Return the [X, Y] coordinate for the center point of the cell that contains the specified text.  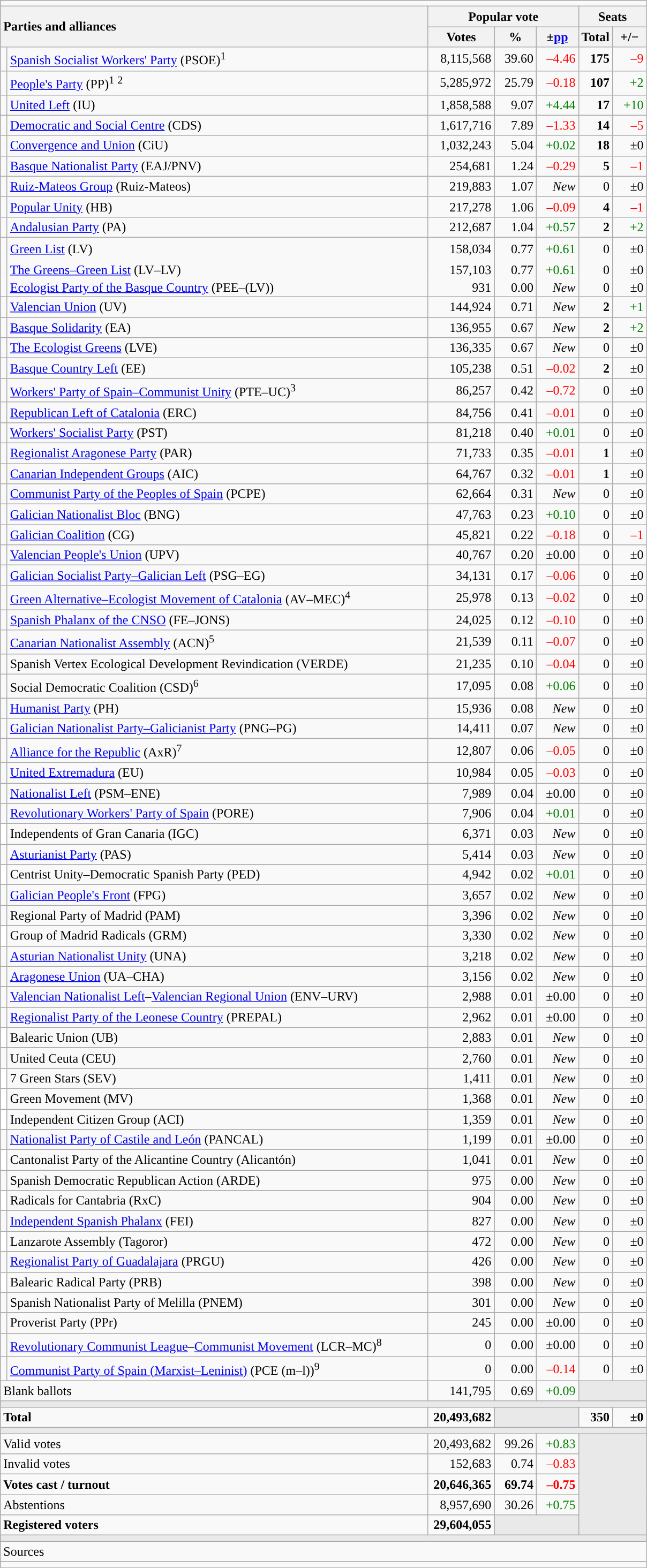
United Ceuta (CEU) [217, 1058]
Democratic and Social Centre (CDS) [217, 125]
3,330 [461, 936]
152,683 [461, 1464]
0.23 [515, 514]
2,883 [461, 1037]
Valencian Union (UV) [217, 307]
1.07 [515, 186]
1,617,716 [461, 125]
Asturian Nationalist Unity (UNA) [217, 956]
–0.05 [557, 751]
Cantonalist Party of the Alicantine Country (Alicantón) [217, 1160]
1.04 [515, 227]
0.69 [515, 1391]
–9 [630, 59]
Spanish Democratic Republican Action (ARDE) [217, 1180]
0.40 [515, 433]
Basque Country Left (EE) [217, 368]
24,025 [461, 620]
4,942 [461, 875]
Revolutionary Communist League–Communist Movement (LCR–MC)8 [217, 1345]
–0.10 [557, 620]
Republican Left of Catalonia (ERC) [217, 412]
Balearic Union (UB) [217, 1037]
0.71 [515, 307]
+10 [630, 105]
Galician People's Front (FPG) [217, 895]
84,756 [461, 412]
8,957,690 [461, 1505]
254,681 [461, 166]
141,795 [461, 1391]
5.04 [515, 146]
45,821 [461, 535]
7,906 [461, 814]
Popular vote [503, 17]
Aragonese Union (UA–CHA) [217, 976]
–0.75 [557, 1484]
+4.44 [557, 105]
Popular Unity (HB) [217, 207]
–0.06 [557, 575]
Ecologist Party of the Basque Country (PEE–(LV)) [217, 287]
4 [596, 207]
7.89 [515, 125]
+0.02 [557, 146]
Blank ballots [214, 1391]
217,278 [461, 207]
21,235 [461, 664]
212,687 [461, 227]
Spanish Phalanx of the CNSO (FE–JONS) [217, 620]
Social Democratic Coalition (CSD)6 [217, 686]
Nationalist Left (PSM–ENE) [217, 793]
975 [461, 1180]
Regionalist Aragonese Party (PAR) [217, 453]
0.05 [515, 773]
5,414 [461, 854]
+0.75 [557, 1505]
Lanzarote Assembly (Tagoror) [217, 1241]
931 [461, 287]
2,760 [461, 1058]
Communist Party of Spain (Marxist–Leninist) (PCE (m–l))9 [217, 1369]
Alliance for the Republic (AxR)7 [217, 751]
Canarian Independent Groups (AIC) [217, 474]
64,767 [461, 474]
1,032,243 [461, 146]
1.06 [515, 207]
+0.06 [557, 686]
81,218 [461, 433]
–0.09 [557, 207]
12,807 [461, 751]
34,131 [461, 575]
144,924 [461, 307]
Galician Nationalist Bloc (BNG) [217, 514]
Convergence and Union (CiU) [217, 146]
% [515, 37]
Sources [323, 1551]
–4.46 [557, 59]
Votes [461, 37]
–5 [630, 125]
Registered voters [214, 1525]
0.13 [515, 597]
472 [461, 1241]
25.79 [515, 82]
Asturianist Party (PAS) [217, 854]
United Left (IU) [217, 105]
Seats [613, 17]
39.60 [515, 59]
136,955 [461, 328]
Galician Socialist Party–Galician Left (PSG–EG) [217, 575]
Nationalist Party of Castile and León (PANCAL) [217, 1140]
+0.10 [557, 514]
Spanish Socialist Workers' Party (PSOE)1 [217, 59]
157,103 [461, 270]
–1.33 [557, 125]
+0.57 [557, 227]
0.10 [515, 664]
0.11 [515, 642]
398 [461, 1282]
47,763 [461, 514]
14 [596, 125]
Group of Madrid Radicals (GRM) [217, 936]
3,156 [461, 976]
Independent Citizen Group (ACI) [217, 1119]
827 [461, 1221]
1,359 [461, 1119]
The Ecologist Greens (LVE) [217, 348]
Regionalist Party of the Leonese Country (PREPAL) [217, 1017]
+1 [630, 307]
9.07 [515, 105]
10,984 [461, 773]
Regionalist Party of Guadalajara (PRGU) [217, 1262]
0.06 [515, 751]
8,115,568 [461, 59]
5,285,972 [461, 82]
86,257 [461, 391]
Independents of Gran Canaria (IGC) [217, 834]
40,767 [461, 555]
Votes cast / turnout [214, 1484]
Green Alternative–Ecologist Movement of Catalonia (AV–MEC)4 [217, 597]
–0.14 [557, 1369]
–0.04 [557, 664]
Canarian Nationalist Assembly (ACN)5 [217, 642]
3,396 [461, 915]
6,371 [461, 834]
Centrist Unity–Democratic Spanish Party (PED) [217, 875]
Revolutionary Workers' Party of Spain (PORE) [217, 814]
1,199 [461, 1140]
Workers' Socialist Party (PST) [217, 433]
–0.83 [557, 1464]
0.17 [515, 575]
0.32 [515, 474]
17 [596, 105]
0.42 [515, 391]
0.07 [515, 729]
426 [461, 1262]
United Extremadura (EU) [217, 773]
1,041 [461, 1160]
Spanish Nationalist Party of Melilla (PNEM) [217, 1302]
21,539 [461, 642]
71,733 [461, 453]
Parties and alliances [214, 27]
Valid votes [214, 1444]
2,988 [461, 997]
7 Green Stars (SEV) [217, 1078]
3,657 [461, 895]
219,883 [461, 186]
–0.29 [557, 166]
904 [461, 1201]
Independent Spanish Phalanx (FEI) [217, 1221]
Andalusian Party (PA) [217, 227]
Spanish Vertex Ecological Development Revindication (VERDE) [217, 664]
Green Movement (MV) [217, 1099]
Ruiz-Mateos Group (Ruiz-Mateos) [217, 186]
–0.72 [557, 391]
Valencian Nationalist Left–Valencian Regional Union (ENV–URV) [217, 997]
62,664 [461, 494]
0.74 [515, 1464]
0.12 [515, 620]
0.22 [515, 535]
Galician Coalition (CG) [217, 535]
Invalid votes [214, 1464]
1,368 [461, 1099]
15,936 [461, 708]
14,411 [461, 729]
+/− [630, 37]
350 [596, 1417]
±pp [557, 37]
Galician Nationalist Party–Galicianist Party (PNG–PG) [217, 729]
105,238 [461, 368]
5 [596, 166]
136,335 [461, 348]
Radicals for Cantabria (RxC) [217, 1201]
1,858,588 [461, 105]
25,978 [461, 597]
0.20 [515, 555]
+0.09 [557, 1391]
30.26 [515, 1505]
3,218 [461, 956]
–0.07 [557, 642]
245 [461, 1323]
Communist Party of the Peoples of Spain (PCPE) [217, 494]
Balearic Radical Party (PRB) [217, 1282]
20,646,365 [461, 1484]
0.31 [515, 494]
107 [596, 82]
18 [596, 146]
People's Party (PP)1 2 [217, 82]
The Greens–Green List (LV–LV) [217, 270]
0.41 [515, 412]
Green List (LV) [217, 248]
158,034 [461, 248]
0.51 [515, 368]
Basque Nationalist Party (EAJ/PNV) [217, 166]
29,604,055 [461, 1525]
Proverist Party (PPr) [217, 1323]
69.74 [515, 1484]
301 [461, 1302]
Valencian People's Union (UPV) [217, 555]
Abstentions [214, 1505]
Humanist Party (PH) [217, 708]
–0.03 [557, 773]
17,095 [461, 686]
7,989 [461, 793]
1,411 [461, 1078]
175 [596, 59]
Regional Party of Madrid (PAM) [217, 915]
99.26 [515, 1444]
2,962 [461, 1017]
+0.83 [557, 1444]
Workers' Party of Spain–Communist Unity (PTE–UC)3 [217, 391]
1.24 [515, 166]
0.35 [515, 453]
Basque Solidarity (EA) [217, 328]
